Scan for the cell matching the given text and deliver its [X, Y] coordinate at center. 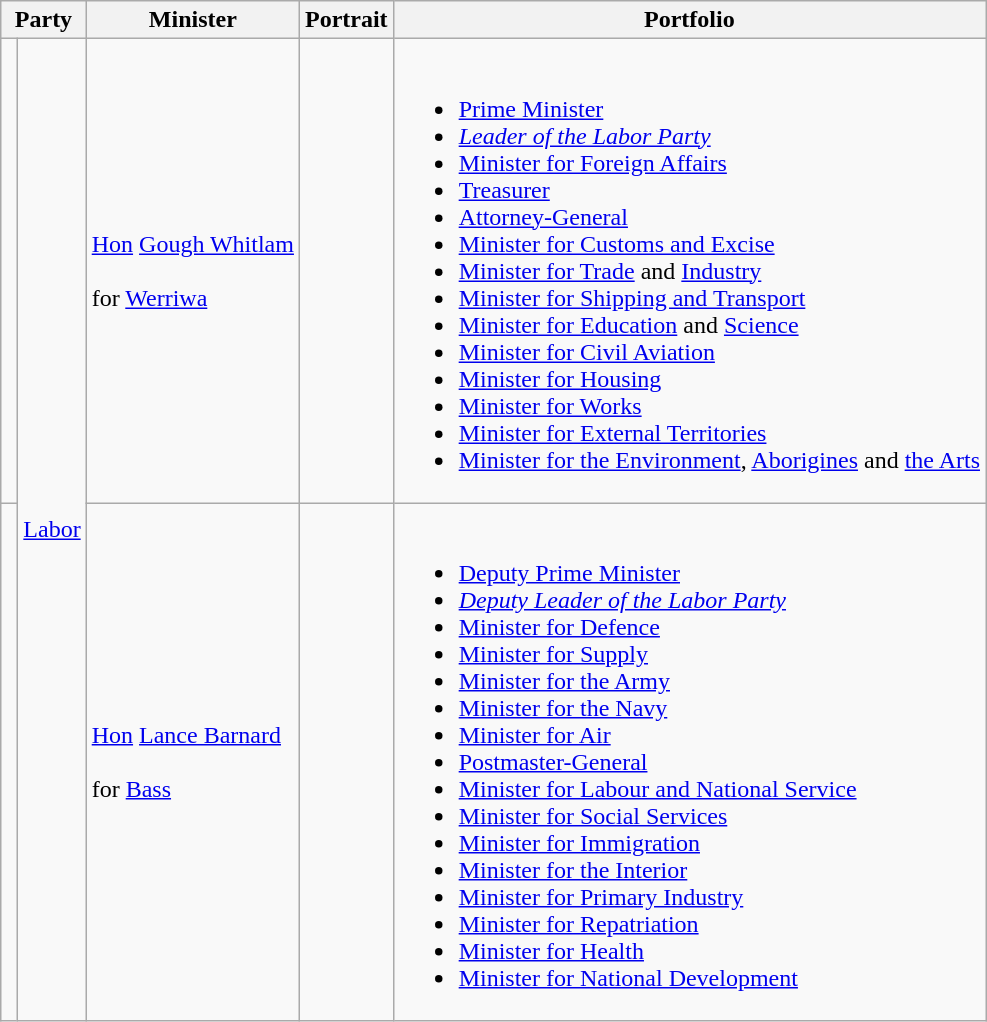
Labor [52, 530]
Minister [192, 20]
Portrait [346, 20]
Hon Lance Barnard for Bass [192, 762]
Hon Gough Whitlam for Werriwa [192, 271]
Party [44, 20]
Portfolio [689, 20]
